Locate the cell with the specified text and output its [x, y] center coordinate. 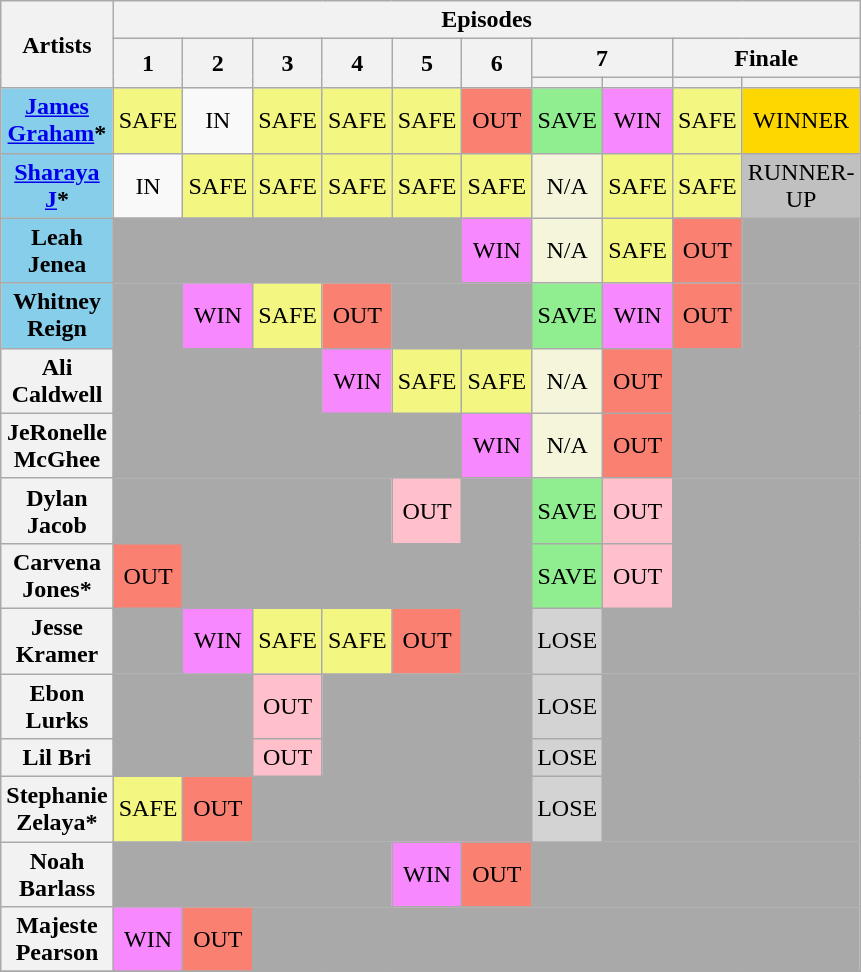
Whitney Reign [57, 316]
Ebon Lurks [57, 706]
JeRonelle McGhee [57, 446]
7 [602, 58]
Lil Bri [57, 758]
Stephanie Zelaya* [57, 810]
Noah Barlass [57, 874]
WINNER [801, 120]
RUNNER-UP [801, 186]
Jesse Kramer [57, 640]
1 [148, 64]
Ali Caldwell [57, 380]
Carvena Jones* [57, 576]
Dylan Jacob [57, 510]
James Graham* [57, 120]
Sharaya J* [57, 186]
Finale [766, 58]
4 [357, 64]
Artists [57, 44]
3 [288, 64]
Episodes [486, 20]
5 [427, 64]
6 [497, 64]
2 [218, 64]
Majeste Pearson [57, 940]
Leah Jenea [57, 250]
